Pinpoint the cell where the given text exists, returning its (x, y) midpoint coordinate. 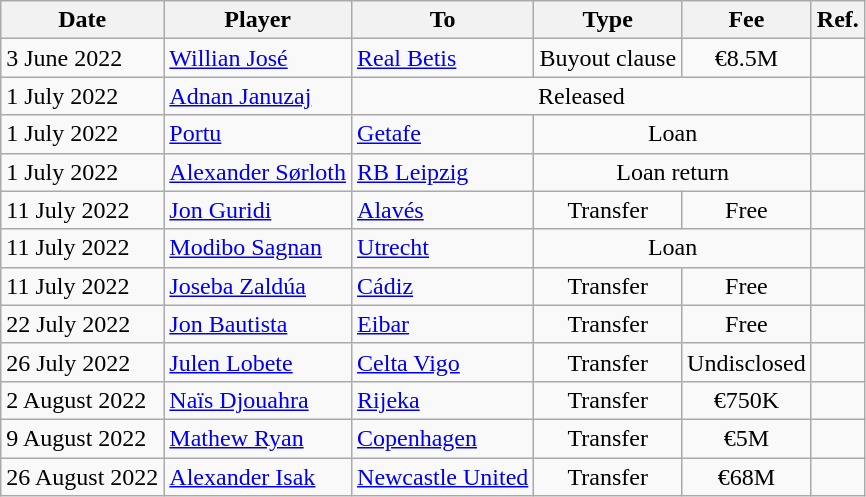
Loan return (672, 172)
Buyout clause (608, 58)
Adnan Januzaj (258, 96)
Ref. (838, 20)
26 July 2022 (82, 362)
Rijeka (443, 400)
9 August 2022 (82, 438)
Eibar (443, 324)
26 August 2022 (82, 477)
RB Leipzig (443, 172)
€750K (747, 400)
Player (258, 20)
€5M (747, 438)
Celta Vigo (443, 362)
Portu (258, 134)
Jon Guridi (258, 210)
Newcastle United (443, 477)
22 July 2022 (82, 324)
Date (82, 20)
Real Betis (443, 58)
Alexander Isak (258, 477)
Utrecht (443, 248)
Undisclosed (747, 362)
Willian José (258, 58)
Alexander Sørloth (258, 172)
Fee (747, 20)
Copenhagen (443, 438)
Released (582, 96)
Modibo Sagnan (258, 248)
2 August 2022 (82, 400)
Alavés (443, 210)
€68M (747, 477)
Joseba Zaldúa (258, 286)
Mathew Ryan (258, 438)
Getafe (443, 134)
€8.5M (747, 58)
Cádiz (443, 286)
3 June 2022 (82, 58)
Julen Lobete (258, 362)
Jon Bautista (258, 324)
To (443, 20)
Naïs Djouahra (258, 400)
Type (608, 20)
